Return the (x, y) coordinate for the center point of the cell that contains the specified text.  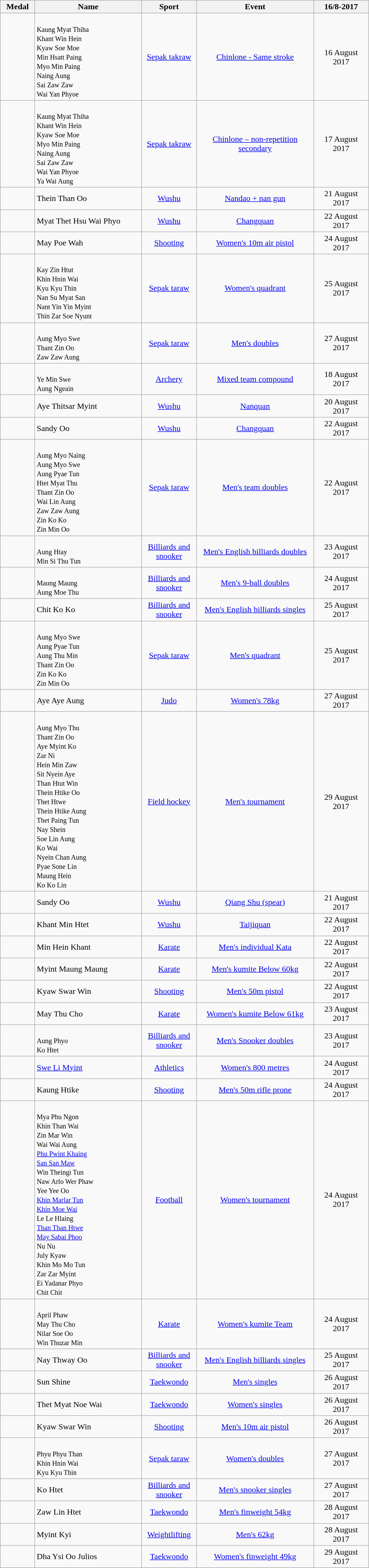
Nay Thway Oo (88, 1360)
Women's quadrant (255, 288)
16 August 2017 (341, 57)
Kaung Myat ThihaKhant Win HeinKyaw Soe MoeMyo Min PaingNaing AungSai Zaw ZawWai Yan PhyoeYa Wai Aung (88, 144)
Chinlone – non-repetition secondary (255, 144)
Women's 78kg (255, 700)
Event (255, 7)
Men's finweight 54kg (255, 1512)
Medal (18, 7)
Archery (169, 379)
Football (169, 1200)
17 August 2017 (341, 144)
Aye Thitsar Myint (88, 406)
April PhawMay Thu ChoNilar Soe OoWin Thuzar Min (88, 1324)
Men's 62kg (255, 1534)
Men's tournament (255, 801)
20 August 2017 (341, 406)
16/8-2017 (341, 7)
Thein Than Oo (88, 199)
Nandao + nan gun (255, 199)
Mixed team compound (255, 379)
Kaung Myat ThihaKhant Win HeinKyaw Soe MoeMin Hsatt PaingMyo Min PaingNaing AungSai Zaw ZawWai Yan Phyoe (88, 57)
Min Hein Khant (88, 947)
Weightlifting (169, 1534)
Women's doubles (255, 1458)
Men's singles (255, 1382)
Men's doubles (255, 343)
Myat Thet Hsu Wai Phyo (88, 220)
Swe Li Myint (88, 1067)
Nanquan (255, 406)
Men's team doubles (255, 488)
Sun Shine (88, 1382)
Women's tournament (255, 1200)
Aung Myo NaingAung Myo SweAung Pyae TunHtet Myat ThuThant Zin OoWai Lin AungZaw Zaw AungZin Ko KoZin Min Oo (88, 488)
Aung Myo SweAung Pyae TunAung Thu MinThant Zin OoZin Ko KoZin Min Oo (88, 655)
Women's 10m air pistol (255, 243)
Men's 10m air pistol (255, 1427)
Qiang Shu (spear) (255, 902)
May Poe Wah (88, 243)
Women's 800 metres (255, 1067)
Ye Min Swe Aung Ngeain (88, 379)
Women's kumite Below 61kg (255, 1013)
Zaw Lin Htet (88, 1512)
Men's snooker singles (255, 1490)
May Thu Cho (88, 1013)
Kay Zin HtutKhin Hnin WaiKyu Kyu ThinNan Su Myat SanNant Yin Yin MyintThin Zar Soe Nyunt (88, 288)
Men's kumite Below 60kg (255, 969)
Phyu Phyu ThanKhin Hnin WaiKyu Kyu Thin (88, 1458)
Kaung Htike (88, 1089)
Sport (169, 7)
Men's individual Kata (255, 947)
Myint Maung Maung (88, 969)
Myint Kyi (88, 1534)
Men's English billiards doubles (255, 551)
Aung Myo SweThant Zin OoZaw Zaw Aung (88, 343)
Men's Snooker doubles (255, 1040)
Aung Htay Min Si Thu Tun (88, 551)
Men's quadrant (255, 655)
Name (88, 7)
Thet Myat Noe Wai (88, 1404)
Aye Aye Aung (88, 700)
Women's finweight 49kg (255, 1556)
Chinlone - Same stroke (255, 57)
Men's 9-ball doubles (255, 583)
Women's singles (255, 1404)
Field hockey (169, 801)
Chit Ko Ko (88, 610)
Judo (169, 700)
Aung Phyo Ko Htet (88, 1040)
Dha Ysi Oo Julios (88, 1556)
Khant Min Htet (88, 924)
Men's 50m rifle prone (255, 1089)
Men's 50m pistol (255, 991)
Women's kumite Team (255, 1324)
Ko Htet (88, 1490)
18 August 2017 (341, 379)
Athletics (169, 1067)
Taijiquan (255, 924)
Maung Maung Aung Moe Thu (88, 583)
